Detect which cell encompasses the target text, then output its (x, y) center coordinate. 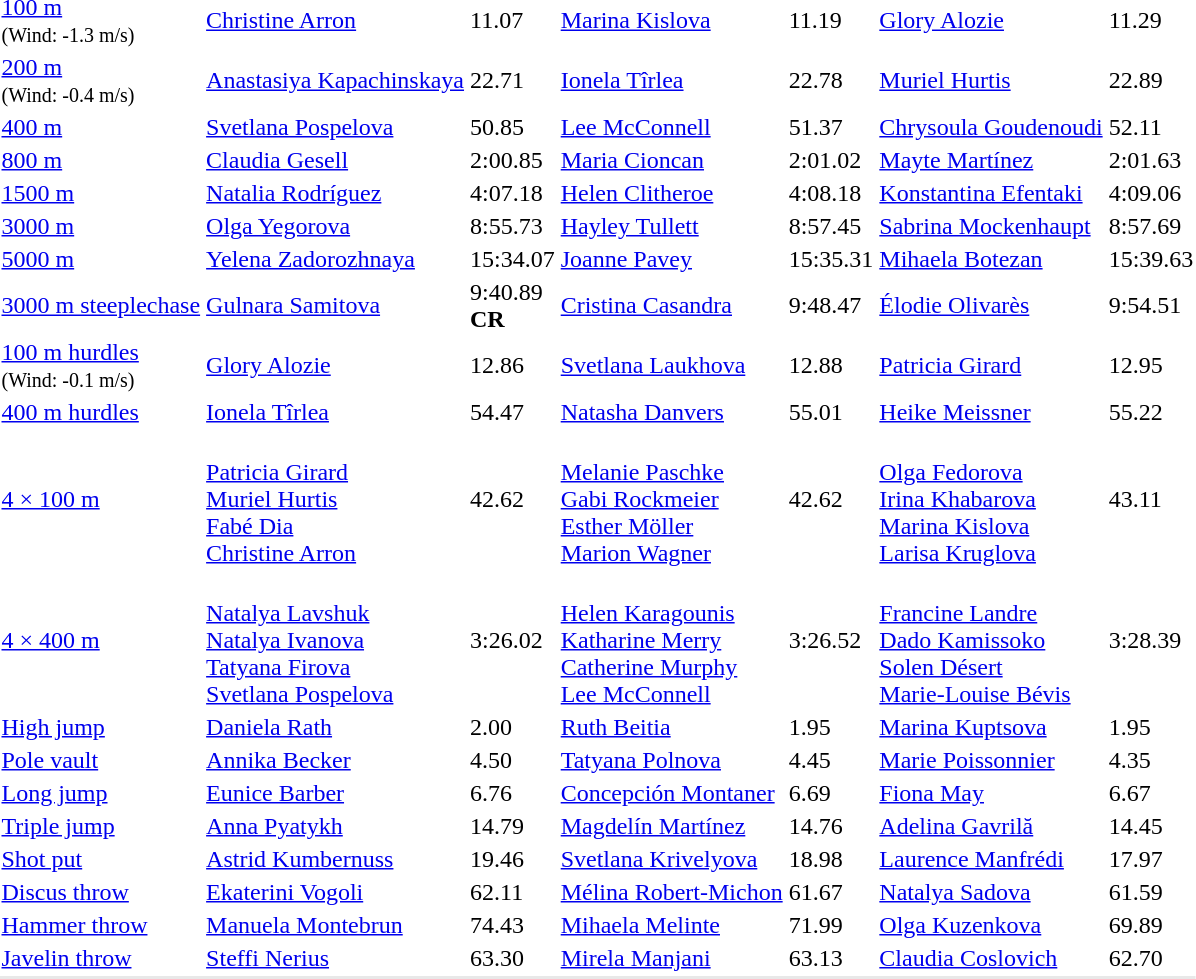
Mihaela Melinte (672, 925)
Svetlana Laukhova (672, 366)
Glory Alozie (336, 366)
14.45 (1151, 826)
Olga FedorovaIrina KhabarovaMarina KislovaLarisa Kruglova (991, 499)
Concepción Montaner (672, 793)
Shot put (101, 859)
2:01.63 (1151, 160)
Heike Meissner (991, 412)
1500 m (101, 193)
22.71 (513, 80)
Hammer throw (101, 925)
Joanne Pavey (672, 259)
17.97 (1151, 859)
54.47 (513, 412)
69.89 (1151, 925)
Patricia GirardMuriel HurtisFabé DiaChristine Arron (336, 499)
Francine LandreDado KamissokoSolen DésertMarie-Louise Bévis (991, 640)
4 × 100 m (101, 499)
63.30 (513, 958)
Astrid Kumbernuss (336, 859)
4.35 (1151, 760)
22.78 (831, 80)
Mélina Robert-Michon (672, 892)
Mayte Martínez (991, 160)
43.11 (1151, 499)
71.99 (831, 925)
Helen KaragounisKatharine MerryCatherine MurphyLee McConnell (672, 640)
74.43 (513, 925)
Eunice Barber (336, 793)
3000 m (101, 226)
Discus throw (101, 892)
Svetlana Pospelova (336, 127)
Steffi Nerius (336, 958)
Claudia Coslovich (991, 958)
50.85 (513, 127)
Melanie PaschkeGabi RockmeierEsther MöllerMarion Wagner (672, 499)
62.11 (513, 892)
Chrysoula Goudenoudi (991, 127)
Natalya Sadova (991, 892)
4:09.06 (1151, 193)
4.45 (831, 760)
Hayley Tullett (672, 226)
Svetlana Krivelyova (672, 859)
Sabrina Mockenhaupt (991, 226)
61.67 (831, 892)
Konstantina Efentaki (991, 193)
14.79 (513, 826)
Magdelín Martínez (672, 826)
22.89 (1151, 80)
62.70 (1151, 958)
Anna Pyatykh (336, 826)
4.50 (513, 760)
3:26.52 (831, 640)
12.86 (513, 366)
Triple jump (101, 826)
8:57.45 (831, 226)
63.13 (831, 958)
Ruth Beitia (672, 727)
Olga Kuzenkova (991, 925)
400 m hurdles (101, 412)
2:01.02 (831, 160)
Lee McConnell (672, 127)
Yelena Zadorozhnaya (336, 259)
Natalya LavshukNatalya IvanovaTatyana FirovaSvetlana Pospelova (336, 640)
6.67 (1151, 793)
Maria Cioncan (672, 160)
3:28.39 (1151, 640)
9:54.51 (1151, 306)
3000 m steeplechase (101, 306)
Ekaterini Vogoli (336, 892)
51.37 (831, 127)
61.59 (1151, 892)
6.69 (831, 793)
Olga Yegorova (336, 226)
Cristina Casandra (672, 306)
14.76 (831, 826)
55.22 (1151, 412)
15:39.63 (1151, 259)
8:57.69 (1151, 226)
Marie Poissonnier (991, 760)
Mirela Manjani (672, 958)
Laurence Manfrédi (991, 859)
Claudia Gesell (336, 160)
Pole vault (101, 760)
12.88 (831, 366)
100 m hurdles(Wind: -0.1 m/s) (101, 366)
12.95 (1151, 366)
19.46 (513, 859)
2:00.85 (513, 160)
3:26.02 (513, 640)
Daniela Rath (336, 727)
18.98 (831, 859)
Adelina Gavrilă (991, 826)
Fiona May (991, 793)
52.11 (1151, 127)
Natalia Rodríguez (336, 193)
Annika Becker (336, 760)
5000 m (101, 259)
9:40.89CR (513, 306)
Anastasiya Kapachinskaya (336, 80)
Long jump (101, 793)
Élodie Olivarès (991, 306)
Mihaela Botezan (991, 259)
Patricia Girard (991, 366)
2.00 (513, 727)
Javelin throw (101, 958)
Marina Kuptsova (991, 727)
800 m (101, 160)
15:35.31 (831, 259)
6.76 (513, 793)
Manuela Montebrun (336, 925)
15:34.07 (513, 259)
High jump (101, 727)
Natasha Danvers (672, 412)
8:55.73 (513, 226)
Helen Clitheroe (672, 193)
4 × 400 m (101, 640)
55.01 (831, 412)
4:08.18 (831, 193)
Tatyana Polnova (672, 760)
9:48.47 (831, 306)
4:07.18 (513, 193)
Gulnara Samitova (336, 306)
200 m(Wind: -0.4 m/s) (101, 80)
Muriel Hurtis (991, 80)
400 m (101, 127)
